Scan for the cell matching the given text and deliver its (X, Y) coordinate at center. 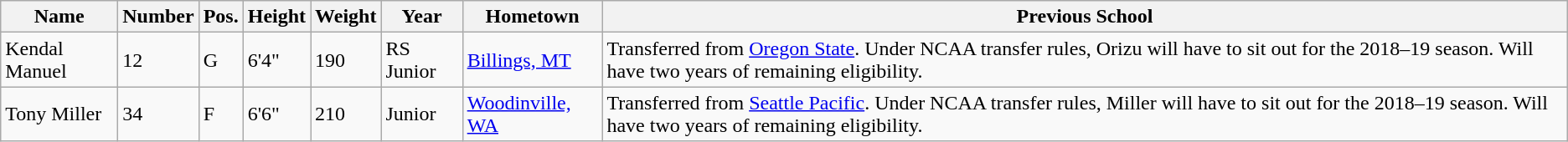
6'4" (276, 60)
190 (346, 60)
210 (346, 114)
G (221, 60)
6'6" (276, 114)
Height (276, 17)
Number (158, 17)
Previous School (1085, 17)
Name (59, 17)
Hometown (533, 17)
Woodinville, WA (533, 114)
Kendal Manuel (59, 60)
Pos. (221, 17)
12 (158, 60)
Year (422, 17)
F (221, 114)
34 (158, 114)
Tony Miller (59, 114)
RS Junior (422, 60)
Weight (346, 17)
Billings, MT (533, 60)
Junior (422, 114)
